Locate the cell with the specified text and output its (x, y) center coordinate. 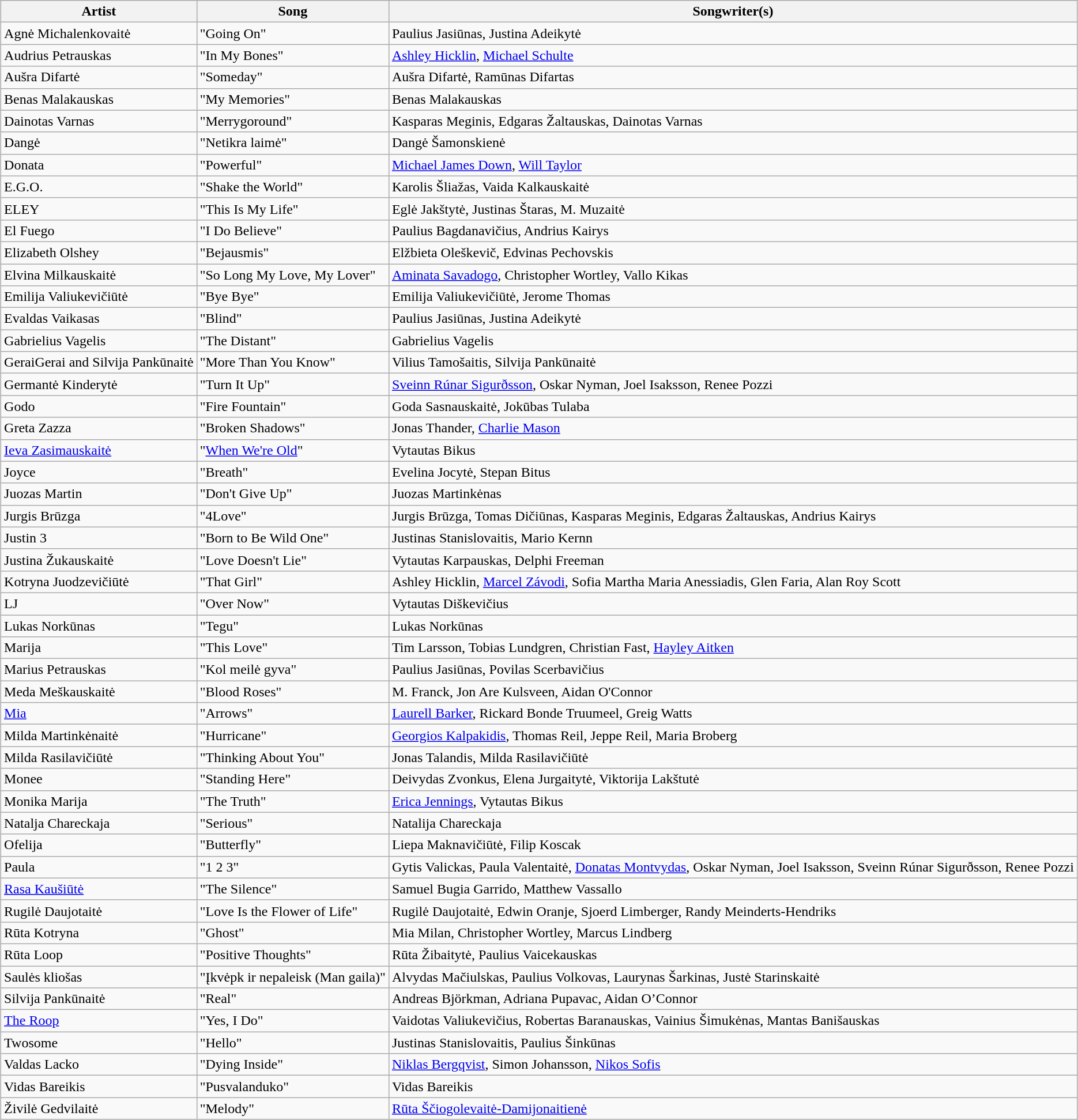
Elvina Milkauskaitė (99, 275)
"Going On" (293, 33)
Dainotas Varnas (99, 121)
Paulius Jasiūnas, Povilas Scerbavičius (733, 670)
Rūta Ščiogolevaitė-Damijonaitienė (733, 1108)
E.G.O. (99, 187)
"Fire Fountain" (293, 406)
"Broken Shadows" (293, 428)
M. Franck, Jon Are Kulsveen, Aidan O'Connor (733, 692)
Rasa Kaušiūtė (99, 889)
Joyce (99, 472)
Song (293, 12)
Paula (99, 867)
Jonas Talandis, Milda Rasilavičiūtė (733, 757)
"So Long My Love, My Lover" (293, 275)
Ofelija (99, 845)
Goda Sasnauskaitė, Jokūbas Tulaba (733, 406)
Songwriter(s) (733, 12)
"Breath" (293, 472)
Greta Zazza (99, 428)
Michael James Down, Will Taylor (733, 165)
"In My Bones" (293, 55)
Monika Marija (99, 801)
Vytautas Diškevičius (733, 604)
Justinas Stanislovaitis, Paulius Šinkūnas (733, 1043)
"The Truth" (293, 801)
"This Is My Life" (293, 209)
Marius Petrauskas (99, 670)
Meda Meškauskaitė (99, 692)
Rūta Loop (99, 955)
Twosome (99, 1043)
Živilė Gedvilaitė (99, 1108)
Vaidotas Valiukevičius, Robertas Baranauskas, Vainius Šimukėnas, Mantas Banišauskas (733, 1021)
Jurgis Brūzga, Tomas Dičiūnas, Kasparas Meginis, Edgaras Žaltauskas, Andrius Kairys (733, 516)
"Kol meilė gyva" (293, 670)
"4Love" (293, 516)
Rugilė Daujotaitė (99, 911)
Mia (99, 714)
"Merrygoround" (293, 121)
Justina Žukauskaitė (99, 560)
The Roop (99, 1021)
"Love Is the Flower of Life" (293, 911)
Aminata Savadogo, Christopher Wortley, Vallo Kikas (733, 275)
Mia Milan, Christopher Wortley, Marcus Lindberg (733, 933)
"Over Now" (293, 604)
"More Than You Know" (293, 363)
"Thinking About You" (293, 757)
Saulės kliošas (99, 977)
Juozas Martin (99, 494)
"Melody" (293, 1108)
"My Memories" (293, 99)
GeraiGerai and Silvija Pankūnaitė (99, 363)
"1 2 3" (293, 867)
Georgios Kalpakidis, Thomas Reil, Jeppe Reil, Maria Broberg (733, 736)
Rugilė Daujotaitė, Edwin Oranje, Sjoerd Limberger, Randy Meinderts-Hendriks (733, 911)
Vilius Tamošaitis, Silvija Pankūnaitė (733, 363)
Kotryna Juodzevičiūtė (99, 582)
"Arrows" (293, 714)
"Hurricane" (293, 736)
"Powerful" (293, 165)
Natalja Chareckaja (99, 823)
Dangė (99, 143)
Kasparas Meginis, Edgaras Žaltauskas, Dainotas Varnas (733, 121)
"When We're Old" (293, 450)
El Fuego (99, 231)
"Hello" (293, 1043)
"Pusvalanduko" (293, 1087)
Paulius Bagdanavičius, Andrius Kairys (733, 231)
Deivydas Zvonkus, Elena Jurgaitytė, Viktorija Lakštutė (733, 779)
Dangė Šamonskienė (733, 143)
"Butterfly" (293, 845)
Alvydas Mačiulskas, Paulius Volkovas, Laurynas Šarkinas, Justė Starinskaitė (733, 977)
"Įkvėpk ir nepaleisk (Man gaila)" (293, 977)
Karolis Šliažas, Vaida Kalkauskaitė (733, 187)
Germantė Kinderytė (99, 384)
"Ghost" (293, 933)
Justin 3 (99, 538)
Valdas Lacko (99, 1065)
Milda Rasilavičiūtė (99, 757)
Ashley Hicklin, Michael Schulte (733, 55)
Erica Jennings, Vytautas Bikus (733, 801)
"Blood Roses" (293, 692)
Ashley Hicklin, Marcel Závodi, Sofia Martha Maria Anessiadis, Glen Faria, Alan Roy Scott (733, 582)
"Netikra laimė" (293, 143)
"The Silence" (293, 889)
Tim Larsson, Tobias Lundgren, Christian Fast, Hayley Aitken (733, 648)
"Bye Bye" (293, 297)
"Love Doesn't Lie" (293, 560)
Samuel Bugia Garrido, Matthew Vassallo (733, 889)
LJ (99, 604)
"Blind" (293, 319)
Donata (99, 165)
ELEY (99, 209)
Rūta Žibaitytė, Paulius Vaicekauskas (733, 955)
Laurell Barker, Rickard Bonde Truumeel, Greig Watts (733, 714)
"I Do Believe" (293, 231)
"Positive Thoughts" (293, 955)
Audrius Petrauskas (99, 55)
"Don't Give Up" (293, 494)
Artist (99, 12)
Liepa Maknavičiūtė, Filip Koscak (733, 845)
Marija (99, 648)
Rūta Kotryna (99, 933)
Silvija Pankūnaitė (99, 999)
Eglė Jakštytė, Justinas Štaras, M. Muzaitė (733, 209)
Vytautas Bikus (733, 450)
"Yes, I Do" (293, 1021)
Niklas Bergqvist, Simon Johansson, Nikos Sofis (733, 1065)
"That Girl" (293, 582)
Monee (99, 779)
Emilija Valiukevičiūtė, Jerome Thomas (733, 297)
"Born to Be Wild One" (293, 538)
Milda Martinkėnaitė (99, 736)
Aušra Difartė, Ramūnas Difartas (733, 77)
Vytautas Karpauskas, Delphi Freeman (733, 560)
"Someday" (293, 77)
Juozas Martinkėnas (733, 494)
"Turn It Up" (293, 384)
Evaldas Vaikasas (99, 319)
Justinas Stanislovaitis, Mario Kernn (733, 538)
"Dying Inside" (293, 1065)
Godo (99, 406)
"The Distant" (293, 341)
Natalija Chareckaja (733, 823)
Emilija Valiukevičiūtė (99, 297)
"Shake the World" (293, 187)
"Real" (293, 999)
"This Love" (293, 648)
Elžbieta Oleškevič, Edvinas Pechovskis (733, 252)
Ieva Zasimauskaitė (99, 450)
Aušra Difartė (99, 77)
"Bejausmis" (293, 252)
"Serious" (293, 823)
Jonas Thander, Charlie Mason (733, 428)
Andreas Björkman, Adriana Pupavac, Aidan O’Connor (733, 999)
Elizabeth Olshey (99, 252)
"Tegu" (293, 625)
Evelina Jocytė, Stepan Bitus (733, 472)
Sveinn Rúnar Sigurðsson, Oskar Nyman, Joel Isaksson, Renee Pozzi (733, 384)
Jurgis Brūzga (99, 516)
Agnė Michalenkovaitė (99, 33)
Gytis Valickas, Paula Valentaitė, Donatas Montvydas, Oskar Nyman, Joel Isaksson, Sveinn Rúnar Sigurðsson, Renee Pozzi (733, 867)
"Standing Here" (293, 779)
